Determine the [X, Y] coordinate at the center of the cell enclosing the given text.  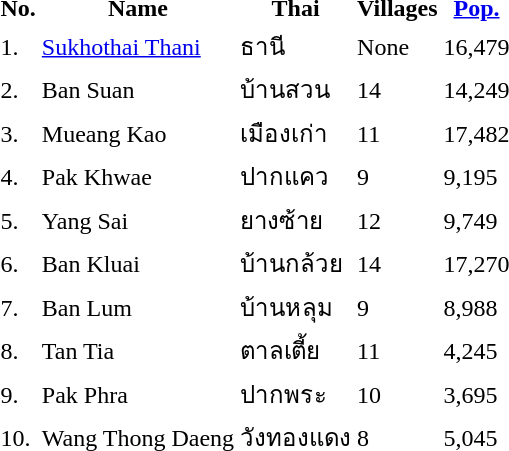
Sukhothai Thani [138, 46]
10 [398, 394]
ตาลเตี้ย [296, 350]
Ban Kluai [138, 264]
ยางซ้าย [296, 220]
เมืองเก่า [296, 133]
12 [398, 220]
ปากพระ [296, 394]
Ban Lum [138, 307]
บ้านสวน [296, 90]
Mueang Kao [138, 133]
Ban Suan [138, 90]
บ้านกล้วย [296, 264]
Tan Tia [138, 350]
Pak Khwae [138, 176]
Pak Phra [138, 394]
บ้านหลุม [296, 307]
ปากแคว [296, 176]
Yang Sai [138, 220]
ธานี [296, 46]
None [398, 46]
